Find where the given text appears and provide that cell's center as (x, y) coordinate. 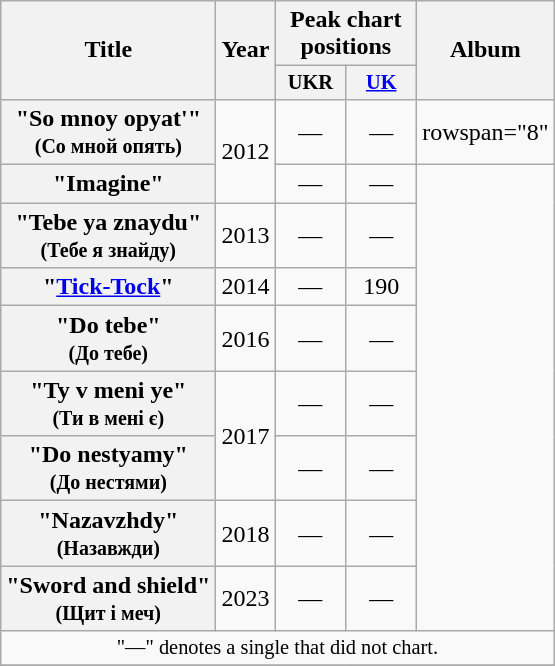
UK (382, 83)
2012 (246, 150)
"Tebe ya znaydu"(Тебе я знайду) (108, 236)
Peak chart positions (346, 34)
2016 (246, 338)
"Imagine" (108, 184)
190 (382, 287)
"—" denotes a single that did not chart. (278, 648)
2013 (246, 236)
"Tick-Tock" (108, 287)
2014 (246, 287)
UKR (310, 83)
Year (246, 50)
2023 (246, 598)
rowspan="8" (486, 132)
2017 (246, 436)
"So mnoy opyat'"(Со мной опять) (108, 132)
2018 (246, 534)
"Do tebe"(До тебе) (108, 338)
"Do nestyamy"(До нестями) (108, 468)
"Nazavzhdy"(Назавжди) (108, 534)
"Sword and shield"(Щит і меч) (108, 598)
Album (486, 50)
Title (108, 50)
"Ty v meni ye"(Ти в мені є) (108, 404)
